Capture the cell that displays the provided text and extract its (X, Y) central coordinate. 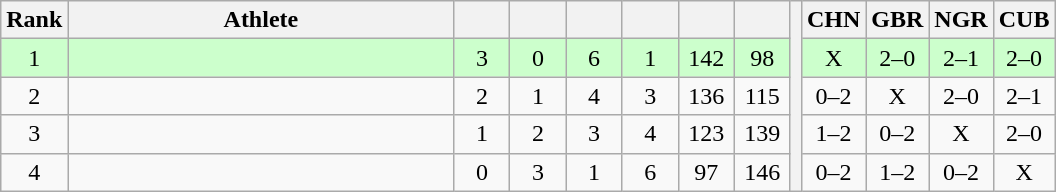
139 (762, 134)
146 (762, 172)
Athlete (261, 20)
98 (762, 58)
CHN (833, 20)
GBR (898, 20)
123 (706, 134)
Rank (34, 20)
115 (762, 96)
NGR (961, 20)
142 (706, 58)
97 (706, 172)
CUB (1024, 20)
136 (706, 96)
